Output the [x, y] coordinate of the center of the cell containing the given text.  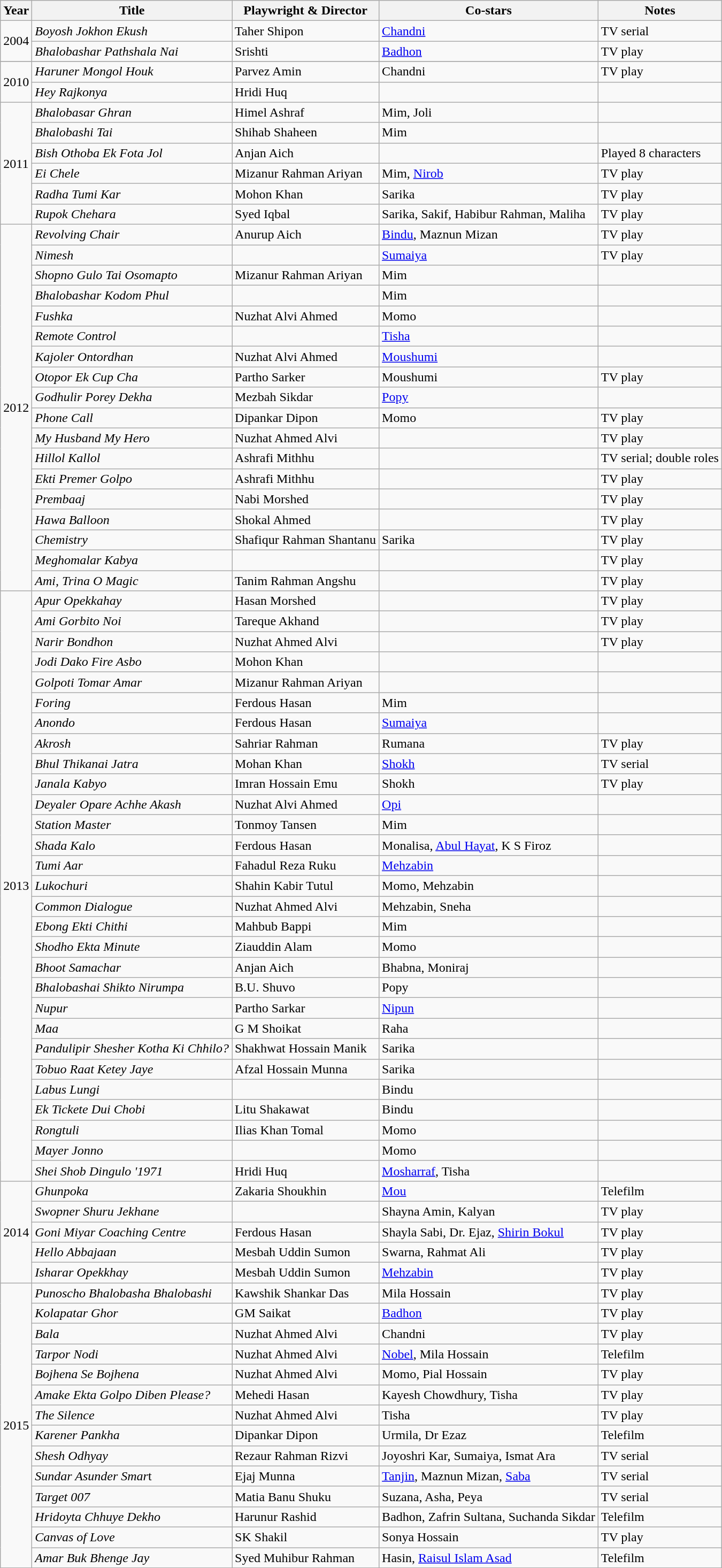
Shayla Sabi, Dr. Ejaz, Shirin Bokul [489, 1232]
Target 007 [132, 1496]
Mehzabin, Sneha [489, 906]
Mim, Joli [489, 112]
Bhalobasar Ghran [132, 112]
The Silence [132, 1415]
Tumi Aar [132, 865]
Nobel, Mila Hossain [489, 1354]
Suzana, Asha, Peya [489, 1496]
Notes [660, 11]
Raha [489, 1028]
Common Dialogue [132, 906]
Imran Hossain Emu [306, 784]
Swarna, Rahmat Ali [489, 1252]
Co-stars [489, 11]
Akrosh [132, 743]
B.U. Shuvo [306, 988]
Opi [489, 804]
2013 [16, 886]
Ami Gorbito Noi [132, 621]
Sarika, Sakif, Habibur Rahman, Maliha [489, 214]
Bhalobashi Tai [132, 133]
Harunur Rashid [306, 1517]
Tanim Rahman Angshu [306, 580]
Bindu, Maznun Mizan [489, 234]
Shayna Amin, Kalyan [489, 1211]
Shei Shob Dingulo '1971 [132, 1171]
Maa [132, 1028]
Ejaj Munna [306, 1476]
Ziauddin Alam [306, 947]
Goni Miyar Coaching Centre [132, 1232]
Shakhwat Hossain Manik [306, 1049]
Mila Hossain [489, 1293]
Hridoyta Chhuye Dekho [132, 1517]
My Husband My Hero [132, 438]
Mohan Khan [306, 764]
Labus Lungi [132, 1089]
Bhul Thikanai Jatra [132, 764]
Golpoti Tomar Amar [132, 682]
Matia Banu Shuku [306, 1496]
Mosharraf, Tisha [489, 1171]
Shodho Ekta Minute [132, 947]
Syed Iqbal [306, 214]
Kayesh Chowdhury, Tisha [489, 1395]
Mehedi Hasan [306, 1395]
Bojhena Se Bojhena [132, 1374]
Ami, Trina O Magic [132, 580]
Anurup Aich [306, 234]
Joyoshri Kar, Sumaiya, Ismat Ara [489, 1456]
Rumana [489, 743]
Partho Sarker [306, 377]
Rongtuli [132, 1130]
Sahriar Rahman [306, 743]
Title [132, 11]
Tarpor Nodi [132, 1354]
Monalisa, Abul Hayat, K S Firoz [489, 845]
2004 [16, 41]
GM Saikat [306, 1313]
Ekti Premer Golpo [132, 479]
2011 [16, 163]
Syed Muhibur Rahman [306, 1558]
Shesh Odhyay [132, 1456]
Srishti [306, 51]
Karener Pankha [132, 1435]
Mim, Nirob [489, 173]
Bhabna, Moniraj [489, 967]
Nupur [132, 1008]
Mou [489, 1191]
Godhulir Porey Dekha [132, 397]
Nimesh [132, 255]
Mezbah Sikdar [306, 397]
Momo, Pial Hossain [489, 1374]
Mayer Jonno [132, 1150]
Ilias Khan Tomal [306, 1130]
Rezaur Rahman Rizvi [306, 1456]
Shihab Shaheen [306, 133]
Shokal Ahmed [306, 519]
G M Shoikat [306, 1028]
Hello Abbajaan [132, 1252]
Momo, Mehzabin [489, 886]
Kajoler Ontordhan [132, 357]
Punoscho Bhalobasha Bhalobashi [132, 1293]
Jodi Dako Fire Asbo [132, 662]
Foring [132, 703]
Ebong Ekti Chithi [132, 927]
2012 [16, 408]
Shopno Gulo Tai Osomapto [132, 275]
2014 [16, 1232]
Hillol Kallol [132, 458]
Year [16, 11]
Taher Shipon [306, 31]
Otopor Ek Cup Cha [132, 377]
Shahin Kabir Tutul [306, 886]
Tobuo Raat Ketey Jaye [132, 1069]
Bhalobashar Pathshala Nai [132, 51]
Ei Chele [132, 173]
Station Master [132, 825]
Fushka [132, 316]
Pandulipir Shesher Kotha Ki Chhilo? [132, 1049]
Amake Ekta Golpo Diben Please? [132, 1395]
Hasan Morshed [306, 601]
Parvez Amin [306, 72]
Anondo [132, 723]
Urmila, Dr Ezaz [489, 1435]
Janala Kabyo [132, 784]
Narir Bondhon [132, 642]
Mahbub Bappi [306, 927]
Partho Sarkar [306, 1008]
Deyaler Opare Achhe Akash [132, 804]
Ek Tickete Dui Chobi [132, 1110]
Tonmoy Tansen [306, 825]
Tareque Akhand [306, 621]
Revolving Chair [132, 234]
Sonya Hossain [489, 1537]
Swopner Shuru Jekhane [132, 1211]
Canvas of Love [132, 1537]
Meghomalar Kabya [132, 560]
Rupok Chehara [132, 214]
Afzal Hossain Munna [306, 1069]
Playwright & Director [306, 11]
Nipun [489, 1008]
Bala [132, 1334]
Amar Buk Bhenge Jay [132, 1558]
Hawa Balloon [132, 519]
Ghunpoka [132, 1191]
Nabi Morshed [306, 499]
Bish Othoba Ek Fota Jol [132, 153]
Litu Shakawat [306, 1110]
2015 [16, 1426]
Radha Tumi Kar [132, 194]
Chemistry [132, 540]
SK Shakil [306, 1537]
Fahadul Reza Ruku [306, 865]
Shada Kalo [132, 845]
2010 [16, 82]
Kolapatar Ghor [132, 1313]
Phone Call [132, 418]
Prembaaj [132, 499]
Sundar Asunder Smart [132, 1476]
Remote Control [132, 336]
Shafiqur Rahman Shantanu [306, 540]
Zakaria Shoukhin [306, 1191]
Apur Opekkahay [132, 601]
Kawshik Shankar Das [306, 1293]
Isharar Opekkhay [132, 1273]
TV serial; double roles [660, 458]
Bhalobashai Shikto Nirumpa [132, 988]
Played 8 characters [660, 153]
Lukochuri [132, 886]
Haruner Mongol Houk [132, 72]
Himel Ashraf [306, 112]
Hasin, Raisul Islam Asad [489, 1558]
Bhoot Samachar [132, 967]
Badhon, Zafrin Sultana, Suchanda Sikdar [489, 1517]
Hey Rajkonya [132, 92]
Boyosh Jokhon Ekush [132, 31]
Tanjin, Maznun Mizan, Saba [489, 1476]
Bhalobashar Kodom Phul [132, 296]
